Return (x, y) of the center of cell containing provided text 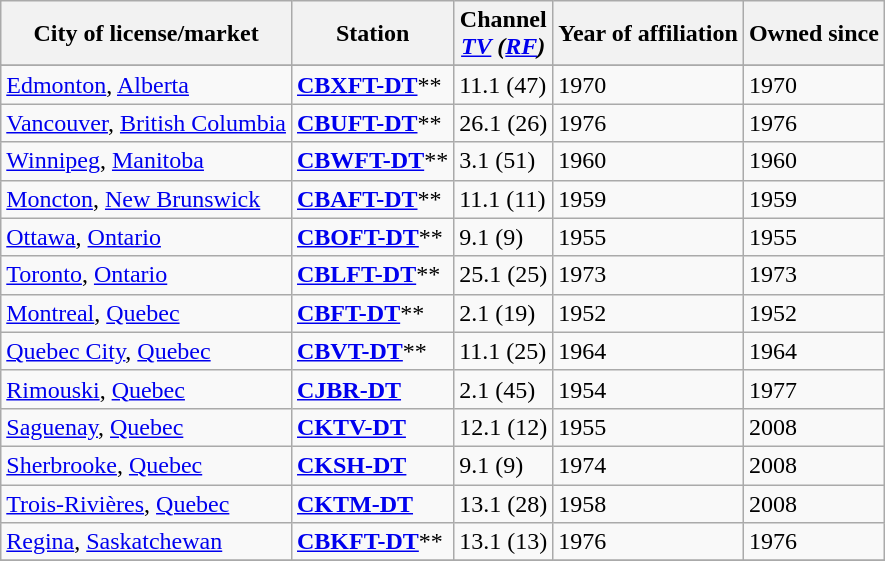
Ottawa, Ontario (146, 237)
11.1 (25) (504, 351)
13.1 (13) (504, 542)
CKTV-DT (372, 427)
13.1 (28) (504, 503)
Edmonton, Alberta (146, 85)
City of license/market (146, 34)
Owned since (814, 34)
CJBR-DT (372, 389)
CBUFT-DT** (372, 123)
3.1 (51) (504, 161)
CBWFT-DT** (372, 161)
Saguenay, Quebec (146, 427)
1954 (648, 389)
Montreal, Quebec (146, 313)
CKSH-DT (372, 465)
1977 (814, 389)
CBAFT-DT** (372, 199)
Regina, Saskatchewan (146, 542)
11.1 (11) (504, 199)
CBVT-DT** (372, 351)
25.1 (25) (504, 275)
12.1 (12) (504, 427)
Quebec City, Quebec (146, 351)
Trois-Rivières, Quebec (146, 503)
Sherbrooke, Quebec (146, 465)
CBXFT-DT** (372, 85)
Moncton, New Brunswick (146, 199)
CBLFT-DT** (372, 275)
CBFT-DT** (372, 313)
2.1 (45) (504, 389)
Vancouver, British Columbia (146, 123)
ChannelTV (RF) (504, 34)
Station (372, 34)
CKTM-DT (372, 503)
CBOFT-DT** (372, 237)
CBKFT-DT** (372, 542)
Year of affiliation (648, 34)
1958 (648, 503)
2.1 (19) (504, 313)
Rimouski, Quebec (146, 389)
1974 (648, 465)
26.1 (26) (504, 123)
Winnipeg, Manitoba (146, 161)
Toronto, Ontario (146, 275)
11.1 (47) (504, 85)
